Search for the cell housing the specified text and yield its [x, y] center coordinate. 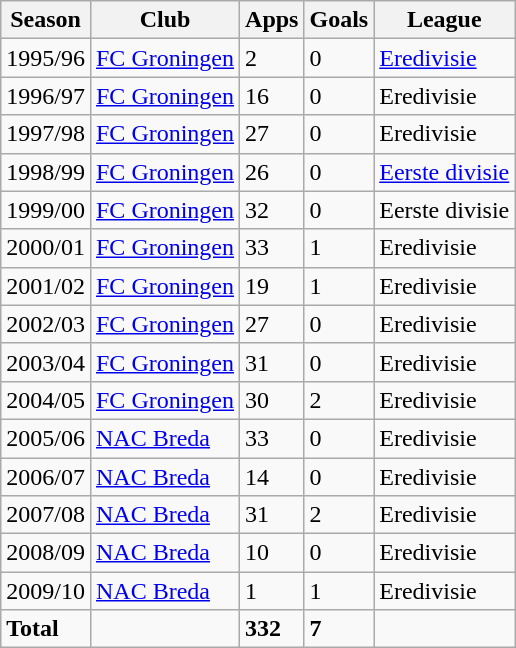
2003/04 [46, 362]
14 [272, 477]
2001/02 [46, 286]
19 [272, 286]
1997/98 [46, 134]
1999/00 [46, 210]
2000/01 [46, 248]
30 [272, 400]
2008/09 [46, 553]
Apps [272, 20]
League [444, 20]
7 [339, 629]
1995/96 [46, 58]
1998/99 [46, 172]
2006/07 [46, 477]
26 [272, 172]
10 [272, 553]
Goals [339, 20]
2002/03 [46, 324]
32 [272, 210]
2009/10 [46, 591]
2004/05 [46, 400]
332 [272, 629]
2005/06 [46, 438]
Total [46, 629]
2007/08 [46, 515]
Club [164, 20]
16 [272, 96]
Season [46, 20]
1996/97 [46, 96]
